For the text-containing cell, return its midpoint in [X, Y] coordinate format. 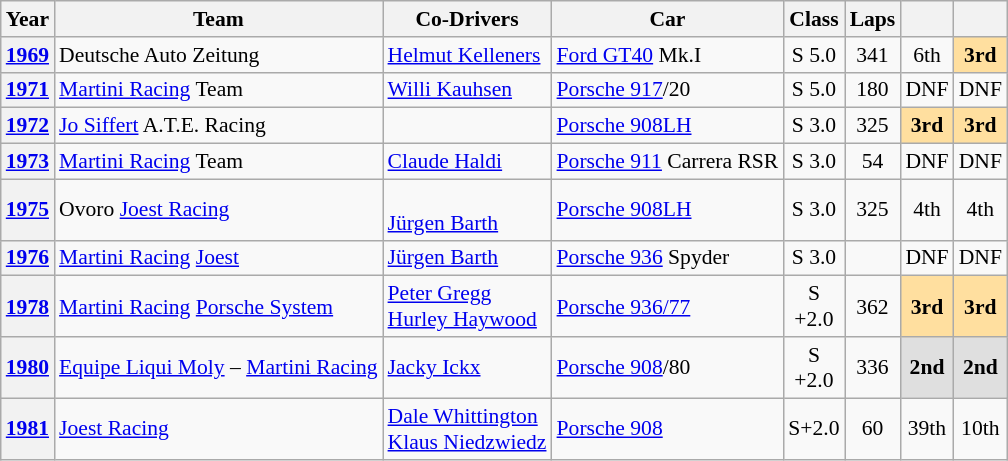
Claude Haldi [468, 162]
336 [873, 368]
Porsche 908 [668, 428]
Porsche 908/80 [668, 368]
1973 [28, 162]
6th [926, 55]
Martini Racing Joest [218, 258]
Laps [873, 19]
Porsche 936/77 [668, 306]
Car [668, 19]
341 [873, 55]
Ford GT40 Mk.I [668, 55]
Willi Kauhsen [468, 90]
Porsche 917/20 [668, 90]
Jacky Ickx [468, 368]
Year [28, 19]
Porsche 911 Carrera RSR [668, 162]
Porsche 936 Spyder [668, 258]
Co-Drivers [468, 19]
1971 [28, 90]
1976 [28, 258]
1969 [28, 55]
1975 [28, 210]
1980 [28, 368]
Ovoro Joest Racing [218, 210]
Equipe Liqui Moly – Martini Racing [218, 368]
Team [218, 19]
Deutsche Auto Zeitung [218, 55]
39th [926, 428]
Helmut Kelleners [468, 55]
Jo Siffert A.T.E. Racing [218, 126]
60 [873, 428]
362 [873, 306]
180 [873, 90]
1972 [28, 126]
54 [873, 162]
10th [980, 428]
Joest Racing [218, 428]
Martini Racing Porsche System [218, 306]
Class [814, 19]
1978 [28, 306]
Peter Gregg Hurley Haywood [468, 306]
1981 [28, 428]
Dale Whittington Klaus Niedzwiedz [468, 428]
